Search for the cell housing the specified text and yield its (X, Y) center coordinate. 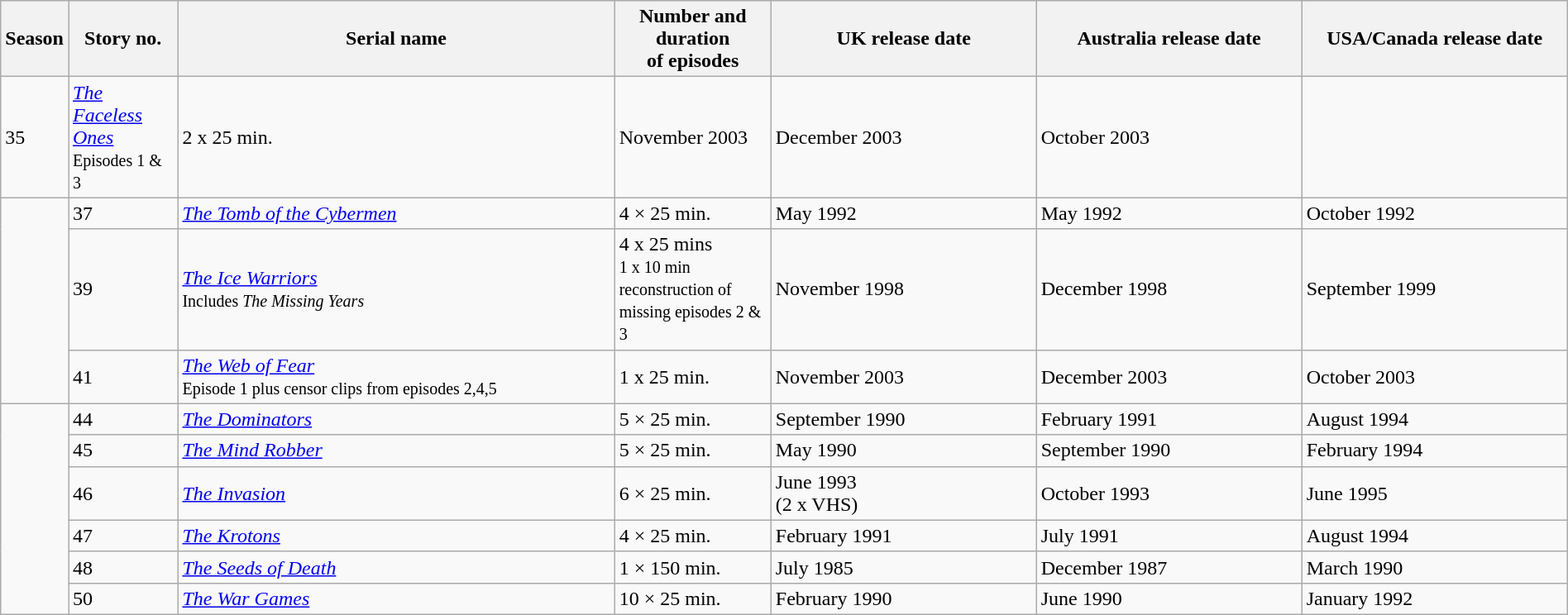
USA/Canada release date (1434, 39)
September 1999 (1434, 289)
The Dominators (396, 419)
48 (122, 567)
44 (122, 419)
The Tomb of the Cybermen (396, 213)
July 1991 (1169, 536)
45 (122, 451)
May 1990 (903, 451)
February 1994 (1434, 451)
June 1993(2 x VHS) (903, 493)
July 1985 (903, 567)
6 × 25 min. (693, 493)
46 (122, 493)
47 (122, 536)
October 1992 (1434, 213)
37 (122, 213)
February 1990 (903, 598)
June 1990 (1169, 598)
41 (122, 377)
The War Games (396, 598)
Australia release date (1169, 39)
Season (35, 39)
December 1987 (1169, 567)
June 1995 (1434, 493)
The Ice WarriorsIncludes The Missing Years (396, 289)
4 x 25 mins1 x 10 min reconstruction of missing episodes 2 & 3 (693, 289)
November 1998 (903, 289)
The Web of FearEpisode 1 plus censor clips from episodes 2,4,5 (396, 377)
2 x 25 min. (396, 137)
January 1992 (1434, 598)
The Krotons (396, 536)
35 (35, 137)
10 × 25 min. (693, 598)
The Invasion (396, 493)
50 (122, 598)
1 x 25 min. (693, 377)
The Faceless OnesEpisodes 1 & 3 (122, 137)
Serial name (396, 39)
39 (122, 289)
December 1998 (1169, 289)
March 1990 (1434, 567)
October 1993 (1169, 493)
Story no. (122, 39)
UK release date (903, 39)
Number and durationof episodes (693, 39)
The Mind Robber (396, 451)
The Seeds of Death (396, 567)
1 × 150 min. (693, 567)
